Detect which cell encompasses the target text, then output its (X, Y) center coordinate. 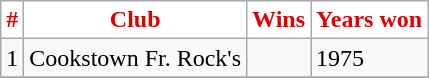
Cookstown Fr. Rock's (136, 58)
1 (12, 58)
Years won (370, 20)
# (12, 20)
1975 (370, 58)
Club (136, 20)
Wins (279, 20)
